Return the [x, y] coordinate for the center point of the cell that contains the specified text.  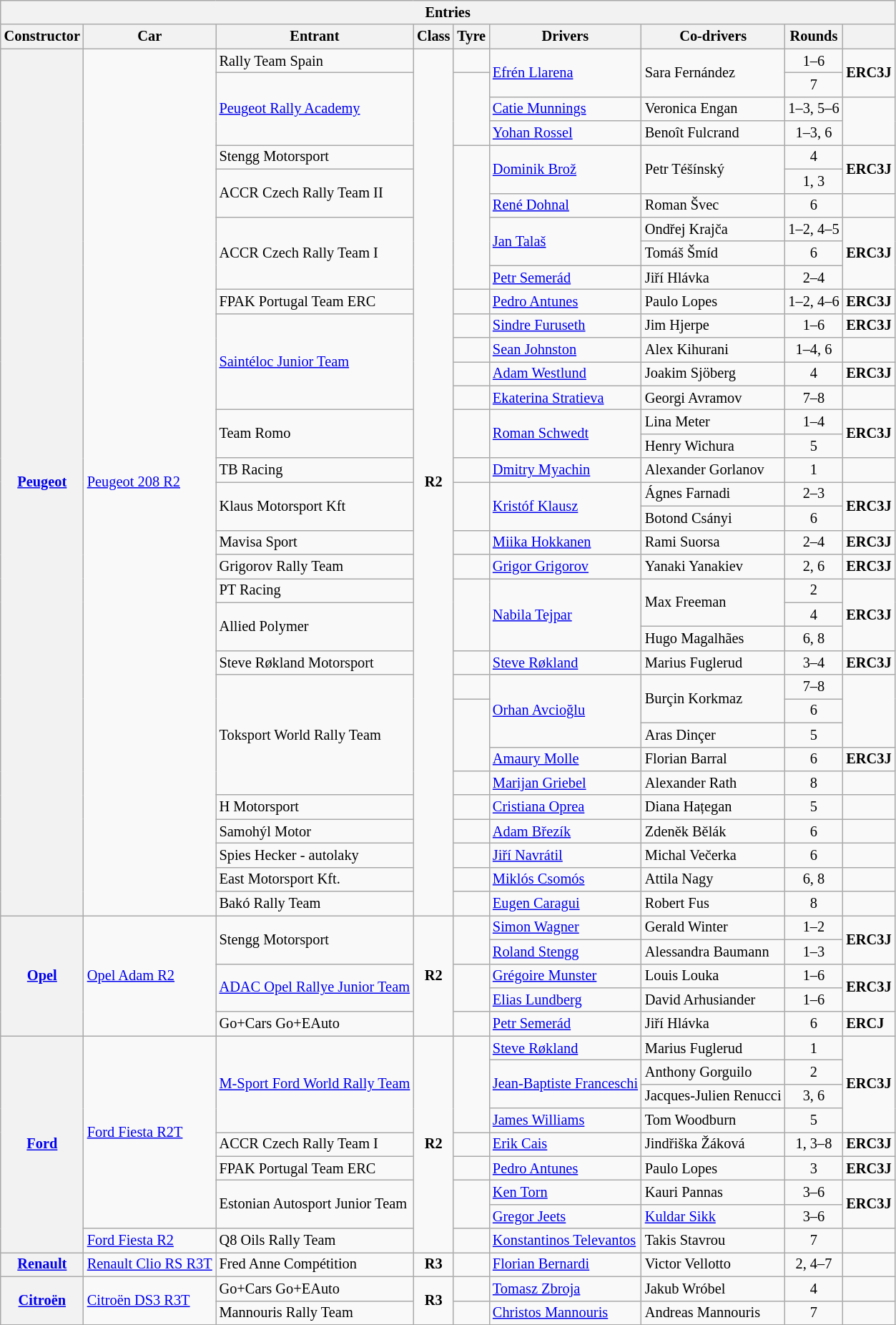
Miika Hokkanen [565, 542]
1–4, 6 [814, 350]
Entrant [315, 36]
Victor Vellotto [713, 1264]
Dominik Brož [565, 169]
Konstantinos Televantos [565, 1241]
Ondřej Krajča [713, 229]
Michal Večerka [713, 855]
Ken Torn [565, 1193]
Andreas Mannouris [713, 1313]
2–3 [814, 494]
Henry Wichura [713, 446]
Bakó Rally Team [315, 904]
Takis Stavrou [713, 1241]
Jim Hjerpe [713, 326]
Gregor Jeets [565, 1216]
Tom Woodburn [713, 1120]
Orhan Avcioğlu [565, 711]
Roland Stengg [565, 952]
Yohan Rossel [565, 133]
1, 3–8 [814, 1144]
Diana Hațegan [713, 807]
Roman Švec [713, 205]
Catie Munnings [565, 109]
Peugeot [42, 482]
Erik Cais [565, 1144]
Ágnes Farnadi [713, 494]
Veronica Engan [713, 109]
Class [433, 36]
1–2 [814, 927]
TB Racing [315, 470]
1–2, 4–6 [814, 301]
Alessandra Baumann [713, 952]
Sean Johnston [565, 350]
Tomáš Šmíd [713, 253]
David Arhusiander [713, 999]
Constructor [42, 36]
Anthony Gorguilo [713, 1072]
Botond Csányi [713, 518]
Kristóf Klausz [565, 505]
Opel [42, 975]
1–3, 5–6 [814, 109]
Florian Barral [713, 759]
PT Racing [315, 590]
Estonian Autosport Junior Team [315, 1205]
Renault Clio RS R3T [150, 1264]
Alexander Gorlanov [713, 470]
Simon Wagner [565, 927]
Cristiana Oprea [565, 807]
Alex Kihurani [713, 350]
Jindřiška Žáková [713, 1144]
Peugeot 208 R2 [150, 482]
Burçin Korkmaz [713, 698]
ERCJ [868, 1024]
2, 6 [814, 566]
Joakim Sjöberg [713, 373]
1–4 [814, 421]
Ekaterina Stratieva [565, 398]
Jean-Baptiste Franceschi [565, 1083]
Citroën [42, 1301]
M-Sport Ford World Rally Team [315, 1085]
Jakub Wróbel [713, 1289]
Florian Bernardi [565, 1264]
East Motorsport Kft. [315, 879]
Eugen Caragui [565, 904]
Grigorov Rally Team [315, 566]
Drivers [565, 36]
Sara Fernández [713, 73]
Kauri Pannas [713, 1193]
3, 6 [814, 1096]
Dmitry Myachin [565, 470]
Mavisa Sport [315, 542]
Marijan Griebel [565, 783]
3–4 [814, 662]
Max Freeman [713, 602]
Steve Røkland Motorsport [315, 662]
Q8 Oils Rally Team [315, 1241]
Fred Anne Compétition [315, 1264]
Elias Lundberg [565, 999]
Car [150, 36]
1, 3 [814, 181]
H Motorsport [315, 807]
Peugeot Rally Academy [315, 109]
Tyre [471, 36]
Jacques-Julien Renucci [713, 1096]
Petr Téšínský [713, 169]
Roman Schwedt [565, 434]
Yanaki Yanakiev [713, 566]
Samohýl Motor [315, 831]
Amaury Molle [565, 759]
Kuldar Sikk [713, 1216]
Rally Team Spain [315, 61]
1–3 [814, 952]
Co-drivers [713, 36]
Renault [42, 1264]
Sindre Furuseth [565, 326]
Aras Dinçer [713, 735]
Grégoire Munster [565, 976]
Gerald Winter [713, 927]
René Dohnal [565, 205]
Allied Polymer [315, 627]
Team Romo [315, 434]
Adam Westlund [565, 373]
Lina Meter [713, 421]
Hugo Magalhães [713, 638]
ADAC Opel Rallye Junior Team [315, 987]
Toksport World Rally Team [315, 735]
Grigor Grigorov [565, 566]
Jiří Navrátil [565, 855]
Ford [42, 1145]
Georgi Avramov [713, 398]
ACCR Czech Rally Team II [315, 193]
Miklós Csomós [565, 879]
Klaus Motorsport Kft [315, 505]
Benoît Fulcrand [713, 133]
Nabila Tejpar [565, 614]
Saintéloc Junior Team [315, 362]
Zdeněk Bělák [713, 831]
2, 4–7 [814, 1264]
Efrén Llarena [565, 73]
Ford Fiesta R2 [150, 1241]
Opel Adam R2 [150, 975]
Alexander Rath [713, 783]
Robert Fus [713, 904]
Attila Nagy [713, 879]
James Williams [565, 1120]
Spies Hecker - autolaky [315, 855]
Entries [448, 12]
Christos Mannouris [565, 1313]
Adam Březík [565, 831]
Ford Fiesta R2T [150, 1132]
Rami Suorsa [713, 542]
Louis Louka [713, 976]
Jan Talaš [565, 240]
1–2, 4–5 [814, 229]
Tomasz Zbroja [565, 1289]
Mannouris Rally Team [315, 1313]
1–3, 6 [814, 133]
Rounds [814, 36]
3 [814, 1168]
Citroën DS3 R3T [150, 1301]
